Scan for the cell matching the given text and deliver its [X, Y] coordinate at center. 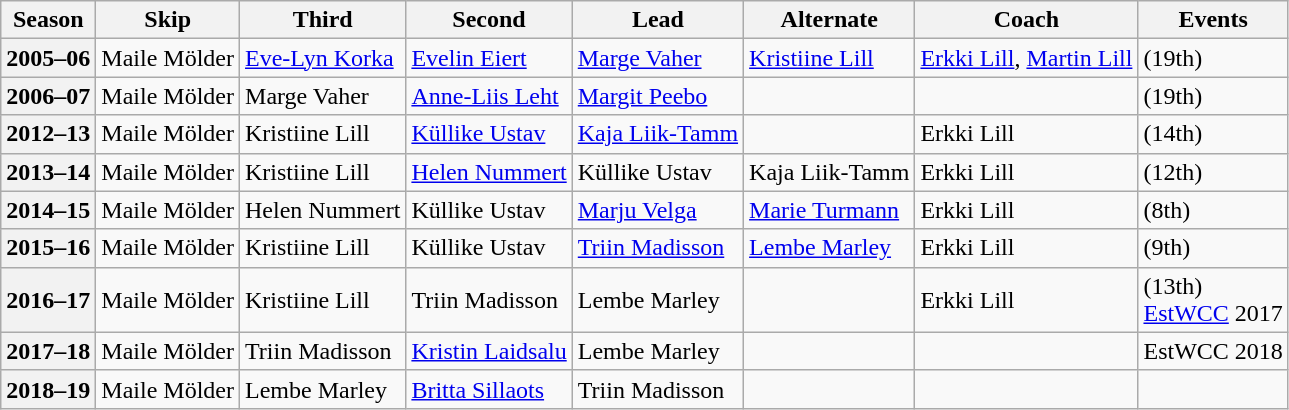
EstWCC 2018 [1213, 351]
Coach [1026, 20]
Marie Turmann [830, 210]
Lead [658, 20]
Evelin Eiert [489, 58]
Anne-Liis Leht [489, 96]
2015–16 [48, 248]
2017–18 [48, 351]
(13th)EstWCC 2017 [1213, 300]
Britta Sillaots [489, 389]
(9th) [1213, 248]
2016–17 [48, 300]
Eve-Lyn Korka [323, 58]
Kristin Laidsalu [489, 351]
(8th) [1213, 210]
(12th) [1213, 172]
Third [323, 20]
2005–06 [48, 58]
Marju Velga [658, 210]
2018–19 [48, 389]
Events [1213, 20]
Erkki Lill, Martin Lill [1026, 58]
2012–13 [48, 134]
(14th) [1213, 134]
Alternate [830, 20]
Season [48, 20]
2014–15 [48, 210]
2013–14 [48, 172]
Margit Peebo [658, 96]
Second [489, 20]
2006–07 [48, 96]
Skip [168, 20]
